Scan for the cell matching the given text and deliver its (X, Y) coordinate at center. 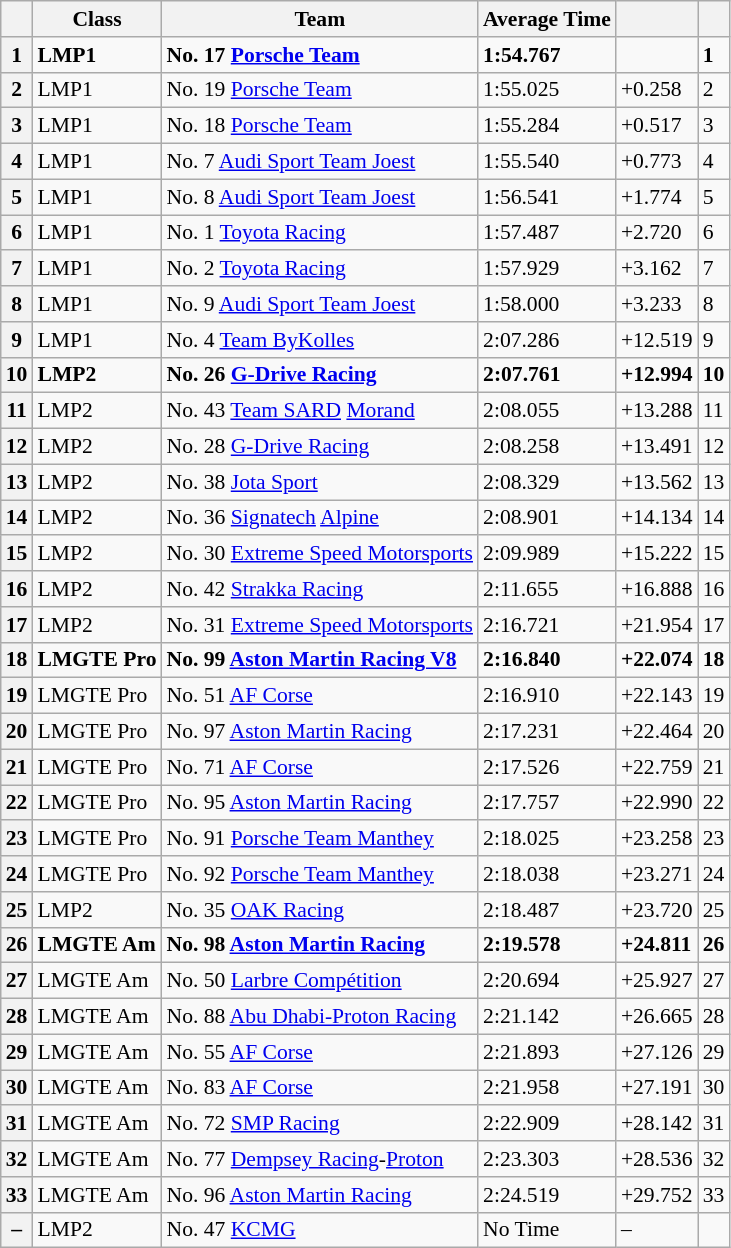
No. 96 Aston Martin Racing (320, 1195)
No. 36 Signatech Alpine (320, 518)
No. 9 Audi Sport Team Joest (320, 304)
+28.536 (657, 1159)
+23.720 (657, 910)
2:18.038 (547, 874)
No Time (547, 1230)
+27.126 (657, 1052)
2:18.487 (547, 910)
+21.954 (657, 625)
No. 7 Audi Sport Team Joest (320, 162)
1:56.541 (547, 197)
No. 55 AF Corse (320, 1052)
No. 2 Toyota Racing (320, 269)
+3.233 (657, 304)
+13.562 (657, 482)
2:08.258 (547, 447)
No. 51 AF Corse (320, 696)
1:57.929 (547, 269)
2:21.893 (547, 1052)
+22.759 (657, 767)
2:21.958 (547, 1088)
No. 30 Extreme Speed Motorsports (320, 554)
2:07.286 (547, 340)
No. 47 KCMG (320, 1230)
2:08.055 (547, 411)
Team (320, 19)
2:17.757 (547, 803)
2:09.989 (547, 554)
No. 19 Porsche Team (320, 90)
2:18.025 (547, 839)
2:16.721 (547, 625)
No. 50 Larbre Compétition (320, 981)
+0.517 (657, 126)
2:16.910 (547, 696)
2:17.231 (547, 732)
+22.074 (657, 660)
No. 88 Abu Dhabi-Proton Racing (320, 1017)
+23.258 (657, 839)
1:55.025 (547, 90)
1:55.540 (547, 162)
No. 31 Extreme Speed Motorsports (320, 625)
No. 83 AF Corse (320, 1088)
No. 71 AF Corse (320, 767)
+13.288 (657, 411)
+27.191 (657, 1088)
+0.258 (657, 90)
+25.927 (657, 981)
+22.464 (657, 732)
No. 97 Aston Martin Racing (320, 732)
+24.811 (657, 945)
Class (96, 19)
No. 28 G-Drive Racing (320, 447)
1:55.284 (547, 126)
No. 99 Aston Martin Racing V8 (320, 660)
+16.888 (657, 589)
2:17.526 (547, 767)
1:58.000 (547, 304)
No. 43 Team SARD Morand (320, 411)
+0.773 (657, 162)
+3.162 (657, 269)
1:54.767 (547, 55)
No. 72 SMP Racing (320, 1124)
No. 42 Strakka Racing (320, 589)
2:20.694 (547, 981)
+15.222 (657, 554)
No. 98 Aston Martin Racing (320, 945)
+12.994 (657, 375)
+13.491 (657, 447)
2:23.303 (547, 1159)
2:16.840 (547, 660)
+1.774 (657, 197)
2:24.519 (547, 1195)
+23.271 (657, 874)
No. 35 OAK Racing (320, 910)
+29.752 (657, 1195)
2:19.578 (547, 945)
No. 17 Porsche Team (320, 55)
1:57.487 (547, 233)
+12.519 (657, 340)
No. 4 Team ByKolles (320, 340)
No. 77 Dempsey Racing-Proton (320, 1159)
2:07.761 (547, 375)
+14.134 (657, 518)
+26.665 (657, 1017)
No. 18 Porsche Team (320, 126)
2:22.909 (547, 1124)
No. 8 Audi Sport Team Joest (320, 197)
No. 91 Porsche Team Manthey (320, 839)
No. 92 Porsche Team Manthey (320, 874)
2:11.655 (547, 589)
2:21.142 (547, 1017)
No. 38 Jota Sport (320, 482)
Average Time (547, 19)
+2.720 (657, 233)
+22.143 (657, 696)
+28.142 (657, 1124)
2:08.329 (547, 482)
No. 1 Toyota Racing (320, 233)
No. 95 Aston Martin Racing (320, 803)
No. 26 G-Drive Racing (320, 375)
+22.990 (657, 803)
2:08.901 (547, 518)
